Extract the (X, Y) coordinate from the center of the cell holding the provided text.  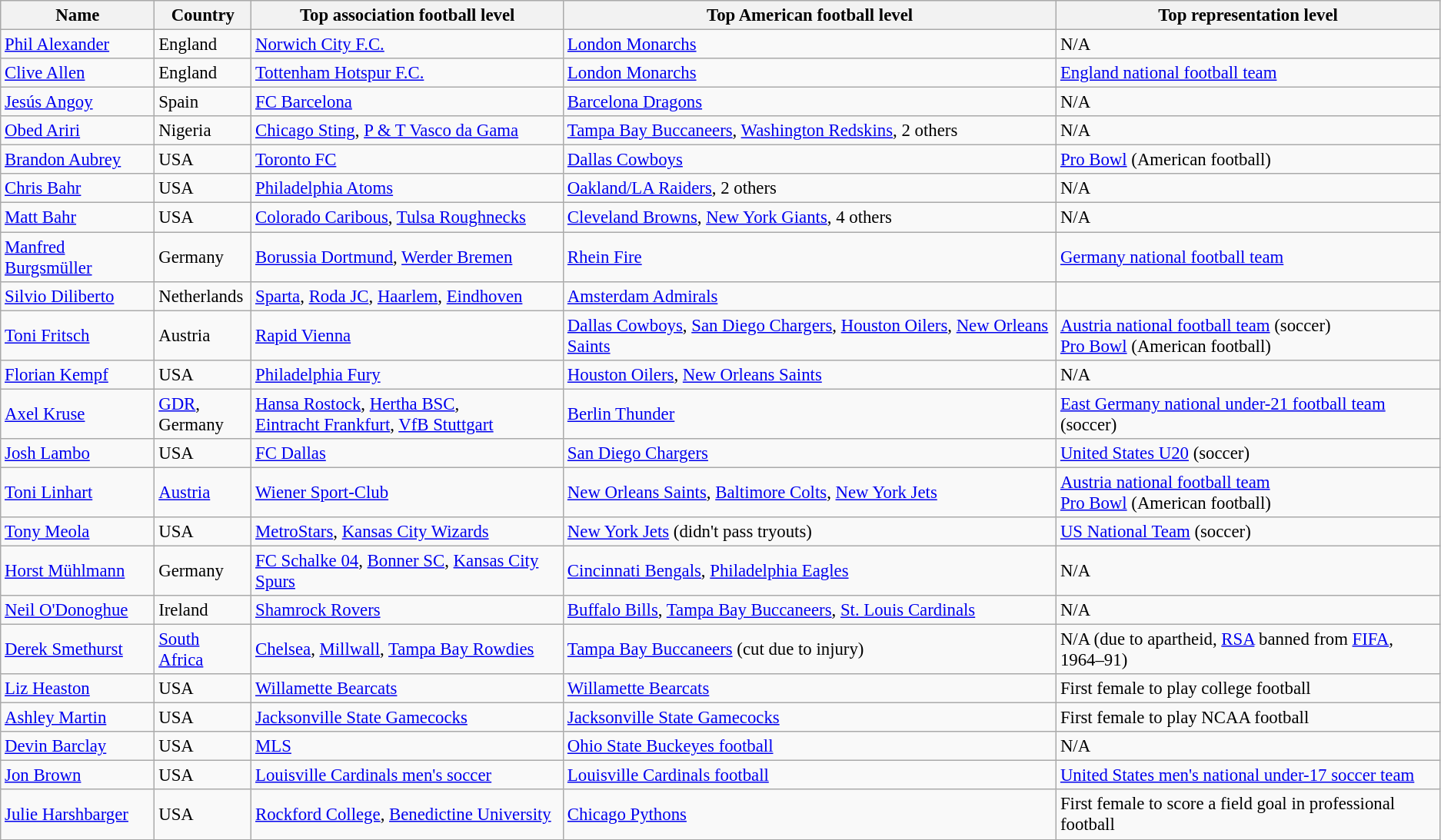
New Orleans Saints, Baltimore Colts, New York Jets (810, 492)
United States U20 (soccer) (1249, 453)
MLS (408, 746)
Rockford College, Benedictine University (408, 815)
Devin Barclay (78, 746)
Chicago Sting, P & T Vasco da Gama (408, 131)
MetroStars, Kansas City Wizards (408, 532)
Axel Kruse (78, 413)
Cleveland Browns, New York Giants, 4 others (810, 217)
United States men's national under-17 soccer team (1249, 775)
Wiener Sport-Club (408, 492)
Nigeria (203, 131)
US National Team (soccer) (1249, 532)
San Diego Chargers (810, 453)
Liz Heaston (78, 689)
Houston Oilers, New Orleans Saints (810, 374)
Name (78, 15)
Obed Ariri (78, 131)
Rhein Fire (810, 257)
Tony Meola (78, 532)
Tottenham Hotspur F.C. (408, 73)
Toni Linhart (78, 492)
Philadelphia Atoms (408, 188)
Country (203, 15)
East Germany national under-21 football team(soccer) (1249, 413)
Top representation level (1249, 15)
South Africa (203, 650)
Louisville Cardinals football (810, 775)
FC Dallas (408, 453)
Clive Allen (78, 73)
Barcelona Dragons (810, 102)
Cincinnati Bengals, Philadelphia Eagles (810, 570)
Netherlands (203, 296)
Sparta, Roda JC, Haarlem, Eindhoven (408, 296)
Amsterdam Admirals (810, 296)
Matt Bahr (78, 217)
Chelsea, Millwall, Tampa Bay Rowdies (408, 650)
Buffalo Bills, Tampa Bay Buccaneers, St. Louis Cardinals (810, 610)
Ohio State Buckeyes football (810, 746)
Brandon Aubrey (78, 160)
Neil O'Donoghue (78, 610)
Chris Bahr (78, 188)
Louisville Cardinals men's soccer (408, 775)
Jon Brown (78, 775)
Oakland/LA Raiders, 2 others (810, 188)
GDR,Germany (203, 413)
Colorado Caribous, Tulsa Roughnecks (408, 217)
Phil Alexander (78, 45)
First female to play college football (1249, 689)
Borussia Dortmund, Werder Bremen (408, 257)
Norwich City F.C. (408, 45)
Chicago Pythons (810, 815)
Florian Kempf (78, 374)
FC Schalke 04, Bonner SC, Kansas City Spurs (408, 570)
First female to play NCAA football (1249, 718)
Manfred Burgsmüller (78, 257)
Josh Lambo (78, 453)
First female to score a field goal in professional football (1249, 815)
Horst Mühlmann (78, 570)
Rapid Vienna (408, 335)
Tampa Bay Buccaneers, Washington Redskins, 2 others (810, 131)
Toni Fritsch (78, 335)
Spain (203, 102)
N/A (due to apartheid, RSA banned from FIFA, 1964–91) (1249, 650)
Top American football level (810, 15)
Berlin Thunder (810, 413)
Germany national football team (1249, 257)
Top association football level (408, 15)
Philadelphia Fury (408, 374)
Silvio Diliberto (78, 296)
New York Jets (didn't pass tryouts) (810, 532)
Austria national football team (soccer)Pro Bowl (American football) (1249, 335)
Derek Smethurst (78, 650)
Ashley Martin (78, 718)
Ireland (203, 610)
England national football team (1249, 73)
Dallas Cowboys (810, 160)
Jesús Angoy (78, 102)
Julie Harshbarger (78, 815)
FC Barcelona (408, 102)
Dallas Cowboys, San Diego Chargers, Houston Oilers, New Orleans Saints (810, 335)
Pro Bowl (American football) (1249, 160)
Toronto FC (408, 160)
Austria national football team Pro Bowl (American football) (1249, 492)
Shamrock Rovers (408, 610)
Tampa Bay Buccaneers (cut due to injury) (810, 650)
Hansa Rostock, Hertha BSC,Eintracht Frankfurt, VfB Stuttgart (408, 413)
